Search for the cell housing the specified text and yield its (x, y) center coordinate. 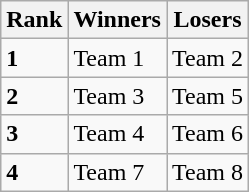
Team 7 (118, 172)
Team 8 (207, 172)
Team 5 (207, 96)
Team 2 (207, 58)
3 (34, 134)
Rank (34, 20)
Team 6 (207, 134)
Team 1 (118, 58)
Team 4 (118, 134)
4 (34, 172)
Losers (207, 20)
1 (34, 58)
2 (34, 96)
Team 3 (118, 96)
Winners (118, 20)
